Provide the [x, y] coordinate of the cell's center where the given text is located.  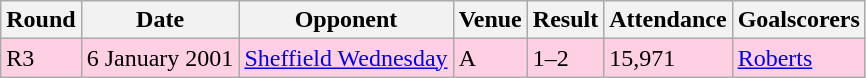
Round [41, 20]
Roberts [798, 58]
Date [160, 20]
R3 [41, 58]
A [490, 58]
Attendance [668, 20]
Result [565, 20]
Venue [490, 20]
Opponent [346, 20]
Goalscorers [798, 20]
Sheffield Wednesday [346, 58]
6 January 2001 [160, 58]
15,971 [668, 58]
1–2 [565, 58]
